Pinpoint the cell where the given text exists, returning its (x, y) midpoint coordinate. 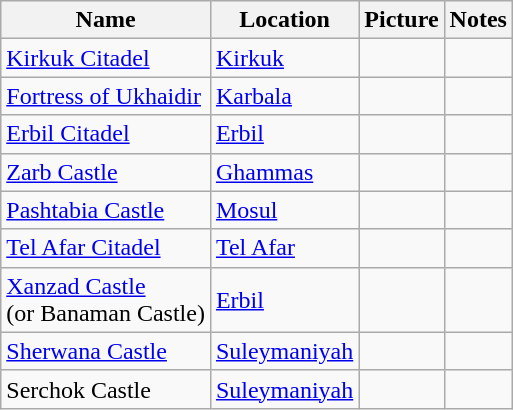
Mosul (284, 210)
Pashtabia Castle (106, 210)
Erbil Citadel (106, 134)
Tel Afar (284, 248)
Kirkuk (284, 58)
Name (106, 20)
Ghammas (284, 172)
Location (284, 20)
Tel Afar Citadel (106, 248)
Xanzad Castle(or Banaman Castle) (106, 300)
Karbala (284, 96)
Notes (478, 20)
Picture (402, 20)
Kirkuk Citadel (106, 58)
Zarb Castle (106, 172)
Sherwana Castle (106, 351)
Serchok Castle (106, 389)
Fortress of Ukhaidir (106, 96)
